For the text-containing cell, return its midpoint in (X, Y) coordinate format. 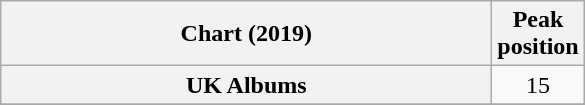
15 (538, 85)
Peakposition (538, 34)
UK Albums (246, 85)
Chart (2019) (246, 34)
